Find where the given text appears and provide that cell's center as [X, Y] coordinate. 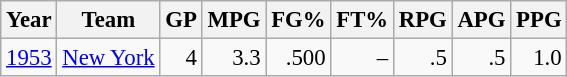
1953 [29, 58]
Team [108, 20]
4 [181, 58]
RPG [422, 20]
FG% [298, 20]
Year [29, 20]
– [362, 58]
New York [108, 58]
MPG [234, 20]
FT% [362, 20]
PPG [539, 20]
APG [482, 20]
.500 [298, 58]
1.0 [539, 58]
3.3 [234, 58]
GP [181, 20]
